Search for the cell housing the specified text and yield its (X, Y) center coordinate. 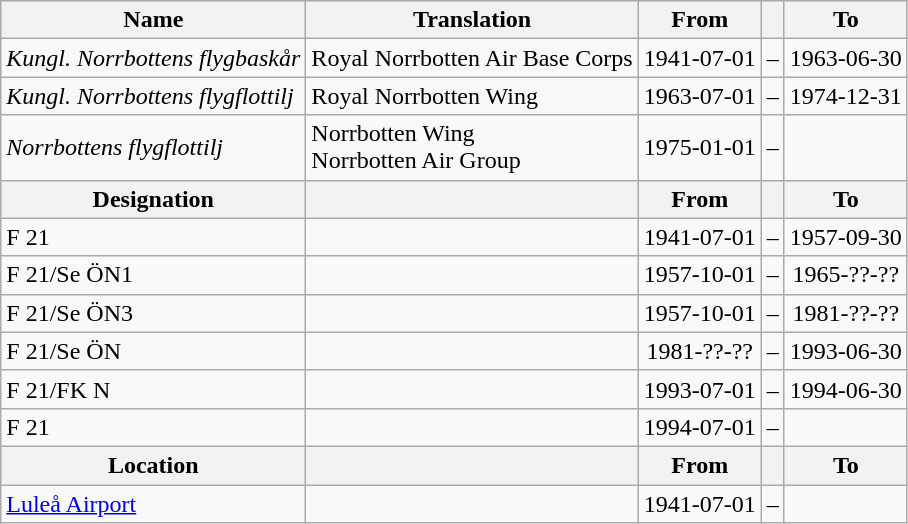
F 21/FK N (154, 389)
Kungl. Norrbottens flygbaskår (154, 58)
Royal Norrbotten Wing (472, 96)
1993-07-01 (700, 389)
F 21/Se ÖN3 (154, 313)
1963-06-30 (846, 58)
Location (154, 465)
1994-07-01 (700, 427)
Luleå Airport (154, 503)
1993-06-30 (846, 351)
1963-07-01 (700, 96)
1994-06-30 (846, 389)
Royal Norrbotten Air Base Corps (472, 58)
1975-01-01 (700, 148)
Kungl. Norrbottens flygflottilj (154, 96)
Norrbotten WingNorrbotten Air Group (472, 148)
Norrbottens flygflottilj (154, 148)
1965-??-?? (846, 275)
F 21/Se ÖN (154, 351)
Designation (154, 199)
F 21/Se ÖN1 (154, 275)
Name (154, 20)
1957-09-30 (846, 237)
Translation (472, 20)
1974-12-31 (846, 96)
